From the cell containing the given text, extract its center point as [x, y] coordinate. 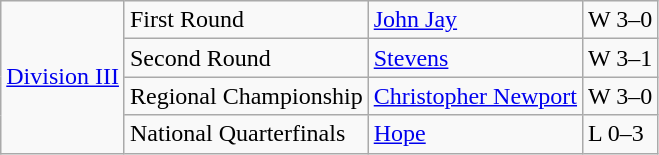
L 0–3 [620, 134]
Christopher Newport [475, 96]
W 3–1 [620, 58]
Division III [63, 77]
National Quarterfinals [246, 134]
Stevens [475, 58]
Hope [475, 134]
First Round [246, 20]
Second Round [246, 58]
John Jay [475, 20]
Regional Championship [246, 96]
